Capture the cell that displays the provided text and extract its (x, y) central coordinate. 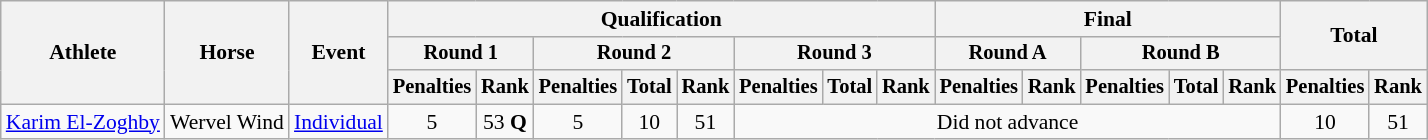
Round A (1008, 54)
Round B (1181, 54)
Wervel Wind (227, 122)
Round 3 (834, 54)
Round 2 (634, 54)
Athlete (83, 52)
Karim El-Zoghby (83, 122)
Event (338, 52)
53 Q (505, 122)
Horse (227, 52)
Round 1 (461, 54)
Individual (338, 122)
Final (1108, 19)
Did not advance (1008, 122)
Qualification (662, 19)
